Extract the [x, y] coordinate from the center of the cell holding the provided text.  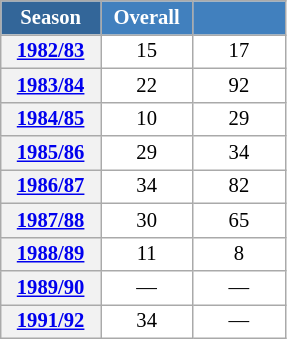
65 [239, 220]
1985/86 [51, 153]
1984/85 [51, 119]
17 [239, 51]
1989/90 [51, 287]
10 [146, 119]
1986/87 [51, 186]
11 [146, 254]
15 [146, 51]
92 [239, 85]
Overall [146, 17]
22 [146, 85]
8 [239, 254]
1988/89 [51, 254]
1983/84 [51, 85]
1982/83 [51, 51]
Season [51, 17]
1987/88 [51, 220]
1991/92 [51, 321]
30 [146, 220]
82 [239, 186]
